For the text-containing cell, return its midpoint in [X, Y] coordinate format. 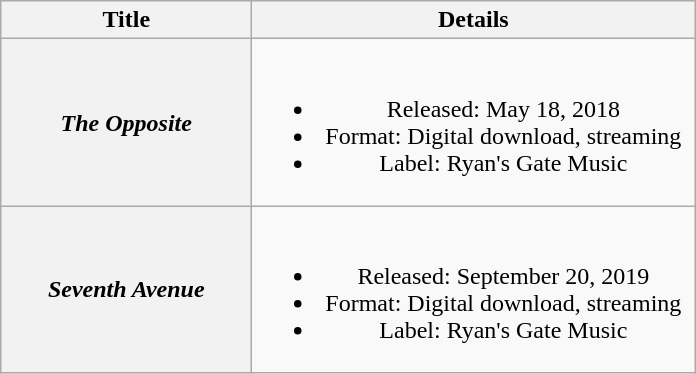
Released: May 18, 2018Format: Digital download, streamingLabel: Ryan's Gate Music [474, 122]
Details [474, 20]
The Opposite [126, 122]
Released: September 20, 2019Format: Digital download, streamingLabel: Ryan's Gate Music [474, 290]
Title [126, 20]
Seventh Avenue [126, 290]
